Return the [X, Y] coordinate for the center point of the cell that contains the specified text.  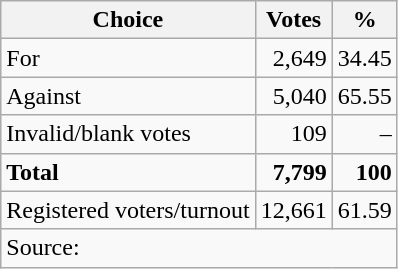
For [128, 58]
Registered voters/turnout [128, 210]
65.55 [364, 96]
61.59 [364, 210]
7,799 [294, 172]
% [364, 20]
Votes [294, 20]
– [364, 134]
100 [364, 172]
12,661 [294, 210]
5,040 [294, 96]
Choice [128, 20]
Against [128, 96]
2,649 [294, 58]
Total [128, 172]
109 [294, 134]
Source: [199, 248]
Invalid/blank votes [128, 134]
34.45 [364, 58]
